Search for the cell housing the specified text and yield its [x, y] center coordinate. 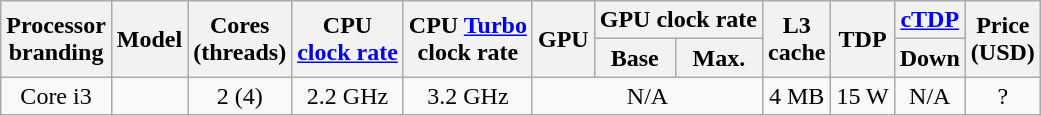
Down [930, 58]
? [1002, 96]
CPUclock rate [348, 39]
Price(USD) [1002, 39]
4 MB [797, 96]
Model [149, 39]
TDP [862, 39]
Core i3 [56, 96]
cTDP [930, 20]
CPU Turboclock rate [468, 39]
3.2 GHz [468, 96]
GPU clock rate [678, 20]
2 (4) [240, 96]
Processorbranding [56, 39]
Cores(threads) [240, 39]
15 W [862, 96]
L3cache [797, 39]
GPU [563, 39]
Max. [718, 58]
Base [634, 58]
2.2 GHz [348, 96]
